Detect which cell encompasses the target text, then output its [x, y] center coordinate. 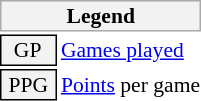
GP [28, 50]
PPG [28, 85]
Games played [130, 50]
Points per game [130, 85]
